Locate the cell with the specified text and output its [x, y] center coordinate. 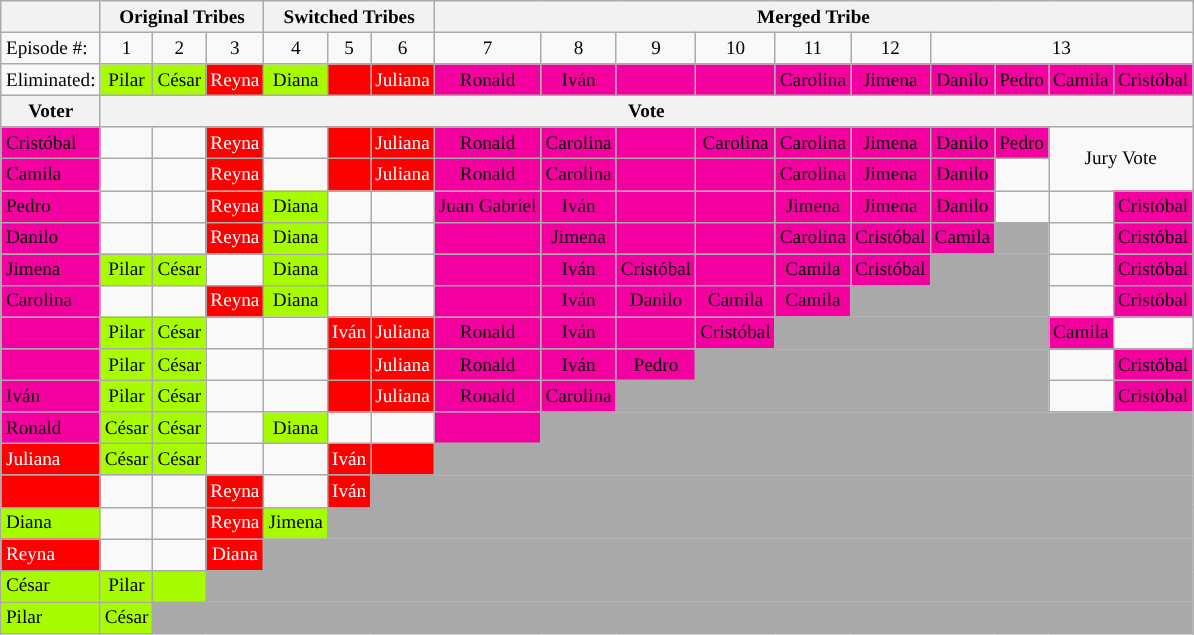
9 [656, 48]
Voter [50, 112]
5 [348, 48]
Vote [646, 112]
Eliminated: [50, 80]
3 [235, 48]
13 [1062, 48]
Episode #: [50, 48]
11 [812, 48]
7 [488, 48]
Juan Gabriel [488, 207]
6 [403, 48]
10 [736, 48]
8 [578, 48]
Switched Tribes [349, 17]
4 [296, 48]
Jury Vote [1121, 158]
Original Tribes [182, 17]
1 [126, 48]
12 [890, 48]
2 [180, 48]
Merged Tribe [813, 17]
